Return the [x, y] coordinate for the center point of the cell that contains the specified text.  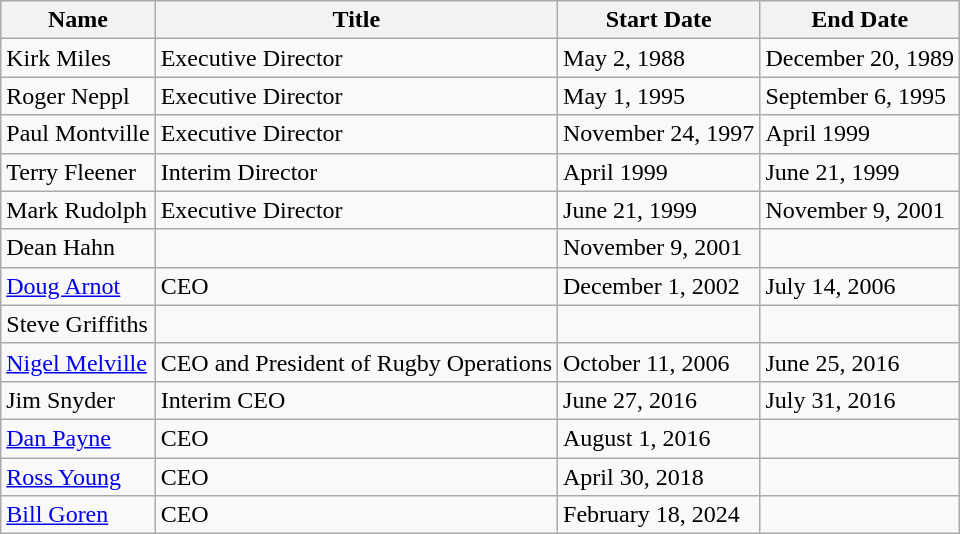
December 1, 2002 [659, 286]
December 20, 1989 [860, 58]
Title [356, 20]
February 18, 2024 [659, 515]
Doug Arnot [78, 286]
Jim Snyder [78, 400]
Interim Director [356, 172]
July 14, 2006 [860, 286]
Start Date [659, 20]
September 6, 1995 [860, 96]
June 27, 2016 [659, 400]
CEO and President of Rugby Operations [356, 362]
May 1, 1995 [659, 96]
Interim CEO [356, 400]
Bill Goren [78, 515]
Dan Payne [78, 438]
Nigel Melville [78, 362]
June 25, 2016 [860, 362]
July 31, 2016 [860, 400]
Ross Young [78, 477]
Kirk Miles [78, 58]
Mark Rudolph [78, 210]
End Date [860, 20]
Steve Griffiths [78, 324]
Name [78, 20]
April 30, 2018 [659, 477]
Paul Montville [78, 134]
November 24, 1997 [659, 134]
Roger Neppl [78, 96]
Terry Fleener [78, 172]
May 2, 1988 [659, 58]
August 1, 2016 [659, 438]
Dean Hahn [78, 248]
October 11, 2006 [659, 362]
